Output the [x, y] coordinate of the center of the cell containing the given text.  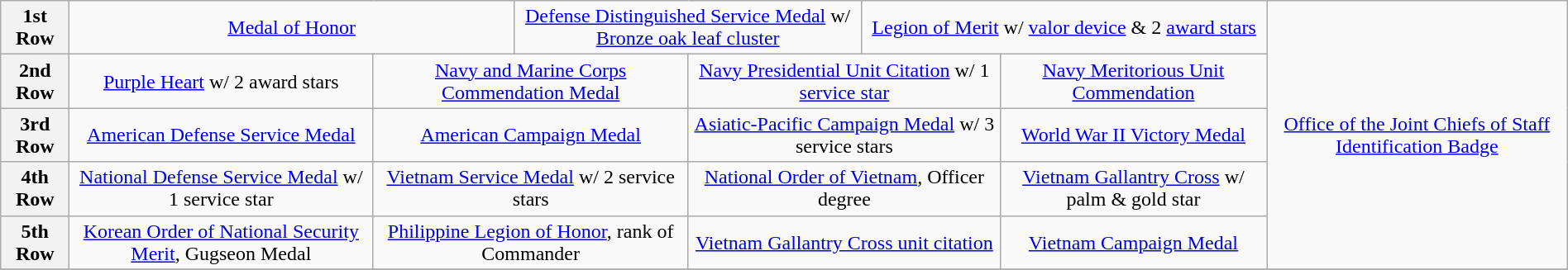
Philippine Legion of Honor, rank of Commander [531, 243]
Vietnam Service Medal w/ 2 service stars [531, 188]
Korean Order of National Security Merit, Gugseon Medal [222, 243]
Vietnam Campaign Medal [1133, 243]
American Campaign Medal [531, 135]
Navy Presidential Unit Citation w/ 1 service star [844, 81]
American Defense Service Medal [222, 135]
Asiatic-Pacific Campaign Medal w/ 3 service stars [844, 135]
Vietnam Gallantry Cross w/ palm & gold star [1133, 188]
4th Row [35, 188]
2nd Row [35, 81]
Navy and Marine Corps Commendation Medal [531, 81]
Defense Distinguished Service Medal w/ Bronze oak leaf cluster [688, 28]
5th Row [35, 243]
National Order of Vietnam, Officer degree [844, 188]
Legion of Merit w/ valor device & 2 award stars [1064, 28]
Vietnam Gallantry Cross unit citation [844, 243]
1st Row [35, 28]
Navy Meritorious Unit Commendation [1133, 81]
3rd Row [35, 135]
Medal of Honor [292, 28]
Purple Heart w/ 2 award stars [222, 81]
Office of the Joint Chiefs of Staff Identification Badge [1417, 135]
National Defense Service Medal w/ 1 service star [222, 188]
World War II Victory Medal [1133, 135]
